Output the [X, Y] coordinate of the center of the cell containing the given text.  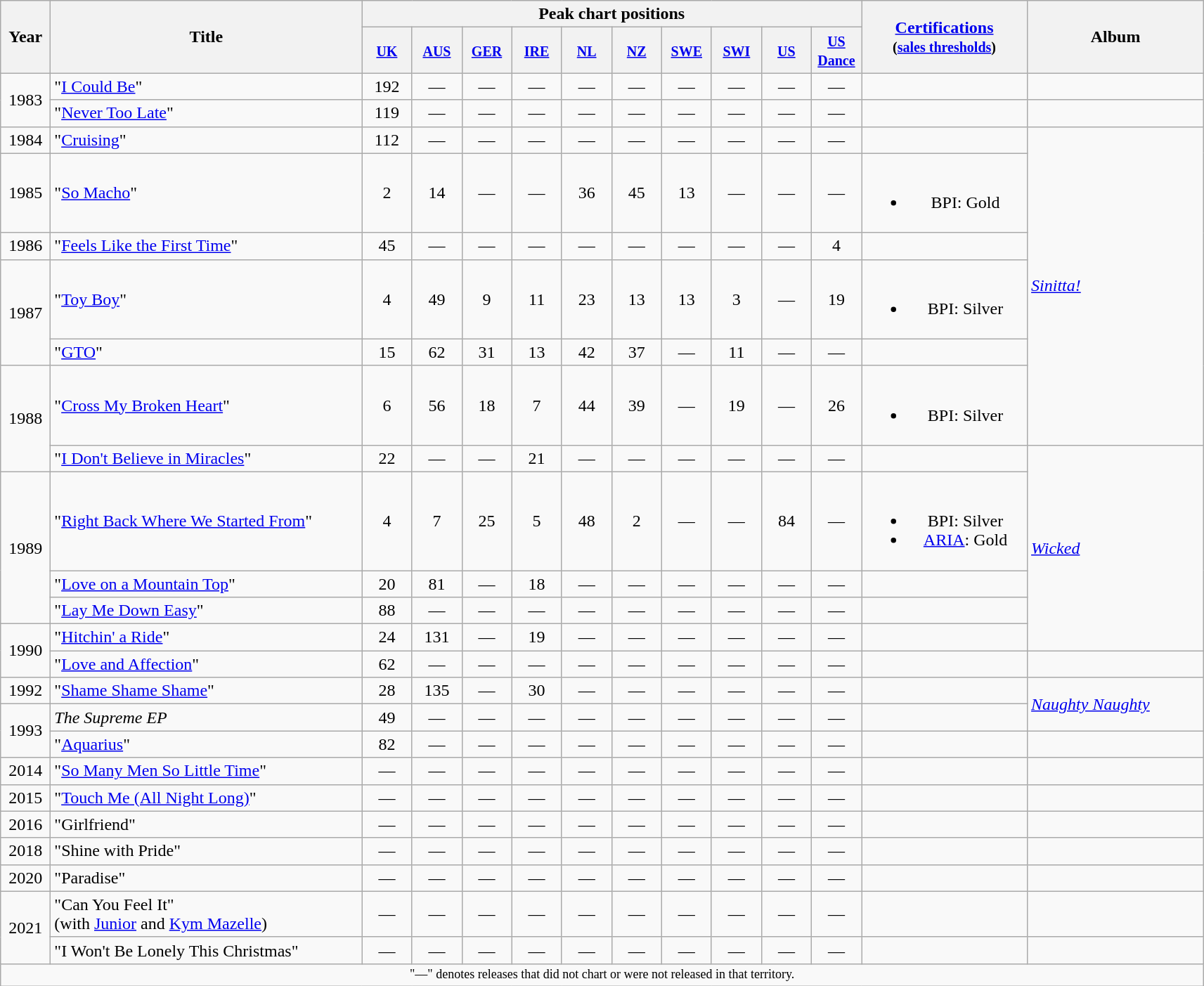
"Girlfriend" [207, 824]
3 [737, 299]
37 [637, 352]
84 [786, 521]
44 [586, 405]
USDance [836, 51]
131 [437, 637]
6 [387, 405]
1988 [25, 419]
21 [537, 458]
"Shine with Pride" [207, 851]
1983 [25, 100]
1990 [25, 651]
"Cruising" [207, 140]
Naughty Naughty [1116, 704]
"I Could Be" [207, 86]
AUS [437, 51]
"Cross My Broken Heart" [207, 405]
9 [486, 299]
"Can You Feel It" (with Junior and Kym Mazelle) [207, 914]
NL [586, 51]
39 [637, 405]
23 [586, 299]
36 [586, 193]
"Paradise" [207, 878]
The Supreme EP [207, 718]
Album [1116, 37]
NZ [637, 51]
"Lay Me Down Easy" [207, 611]
Wicked [1116, 547]
1985 [25, 193]
"GTO" [207, 352]
"Right Back Where We Started From" [207, 521]
1992 [25, 691]
SWI [737, 51]
2021 [25, 928]
135 [437, 691]
20 [387, 584]
31 [486, 352]
82 [387, 744]
"Aquarius" [207, 744]
24 [387, 637]
28 [387, 691]
25 [486, 521]
"I Don't Believe in Miracles" [207, 458]
GER [486, 51]
2015 [25, 798]
"So Macho" [207, 193]
15 [387, 352]
81 [437, 584]
"Hitchin' a Ride" [207, 637]
"Feels Like the First Time" [207, 246]
119 [387, 113]
Sinitta! [1116, 285]
"Touch Me (All Night Long)" [207, 798]
2014 [25, 771]
US [786, 51]
2020 [25, 878]
Year [25, 37]
14 [437, 193]
5 [537, 521]
1986 [25, 246]
2018 [25, 851]
"—" denotes releases that did not chart or were not released in that territory. [602, 974]
192 [387, 86]
42 [586, 352]
"So Many Men So Little Time" [207, 771]
"Never Too Late" [207, 113]
IRE [537, 51]
56 [437, 405]
112 [387, 140]
UK [387, 51]
BPI: Gold [945, 193]
"Toy Boy" [207, 299]
"I Won't Be Lonely This Christmas" [207, 950]
Title [207, 37]
1987 [25, 312]
88 [387, 611]
48 [586, 521]
"Love and Affection" [207, 664]
22 [387, 458]
30 [537, 691]
1993 [25, 731]
"Shame Shame Shame" [207, 691]
SWE [686, 51]
Certifications(sales thresholds) [945, 37]
1989 [25, 547]
"Love on a Mountain Top" [207, 584]
Peak chart positions [611, 14]
1984 [25, 140]
BPI: SilverARIA: Gold [945, 521]
26 [836, 405]
2016 [25, 824]
